Identify which cell holds the provided text, then report its [X, Y] central coordinate. 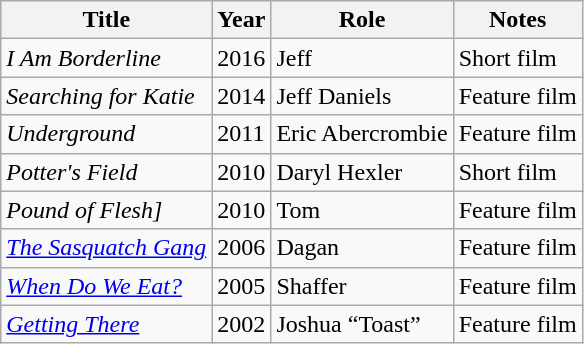
When Do We Eat? [106, 286]
Jeff Daniels [362, 96]
2014 [242, 96]
2011 [242, 134]
Year [242, 20]
Role [362, 20]
Title [106, 20]
2005 [242, 286]
The Sasquatch Gang [106, 248]
Dagan [362, 248]
Searching for Katie [106, 96]
Potter's Field [106, 172]
Getting There [106, 324]
Pound of Flesh] [106, 210]
Underground [106, 134]
Joshua “Toast” [362, 324]
Jeff [362, 58]
Notes [518, 20]
Shaffer [362, 286]
Daryl Hexler [362, 172]
2006 [242, 248]
I Am Borderline [106, 58]
Eric Abercrombie [362, 134]
2002 [242, 324]
Tom [362, 210]
2016 [242, 58]
